Return the (x, y) coordinate for the center point of the cell that contains the specified text.  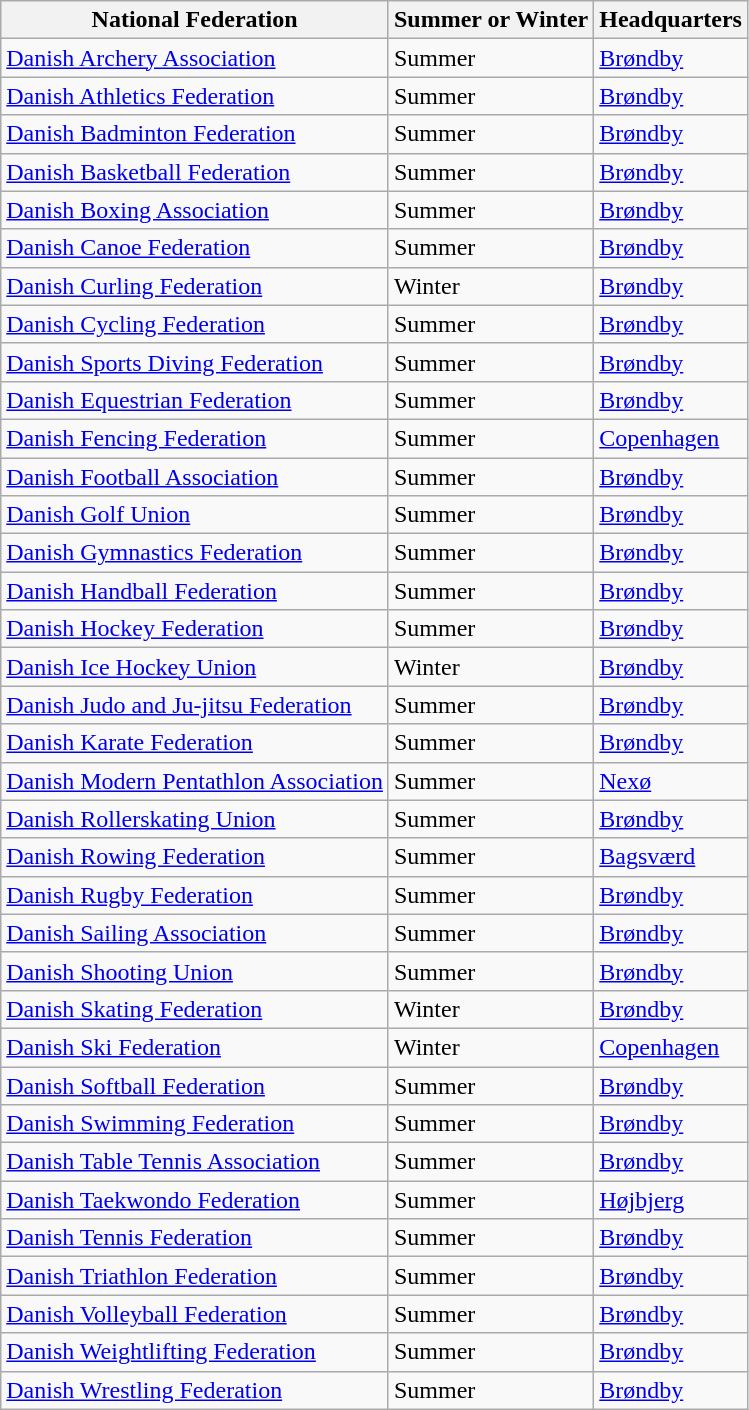
Nexø (671, 781)
Danish Hockey Federation (195, 629)
Danish Football Association (195, 477)
Danish Athletics Federation (195, 96)
Danish Table Tennis Association (195, 1162)
Headquarters (671, 20)
Danish Swimming Federation (195, 1124)
Danish Equestrian Federation (195, 400)
Danish Shooting Union (195, 971)
Danish Ski Federation (195, 1047)
Danish Modern Pentathlon Association (195, 781)
Danish Skating Federation (195, 1009)
Danish Weightlifting Federation (195, 1352)
Danish Softball Federation (195, 1085)
Danish Rollerskating Union (195, 819)
Danish Taekwondo Federation (195, 1200)
Danish Triathlon Federation (195, 1276)
Danish Boxing Association (195, 210)
Danish Archery Association (195, 58)
Danish Judo and Ju-jitsu Federation (195, 705)
Danish Sports Diving Federation (195, 362)
National Federation (195, 20)
Danish Handball Federation (195, 591)
Danish Rugby Federation (195, 895)
Danish Cycling Federation (195, 324)
Danish Tennis Federation (195, 1238)
Danish Curling Federation (195, 286)
Danish Volleyball Federation (195, 1314)
Højbjerg (671, 1200)
Danish Basketball Federation (195, 172)
Danish Badminton Federation (195, 134)
Danish Karate Federation (195, 743)
Danish Canoe Federation (195, 248)
Summer or Winter (490, 20)
Danish Gymnastics Federation (195, 553)
Danish Sailing Association (195, 933)
Bagsværd (671, 857)
Danish Golf Union (195, 515)
Danish Fencing Federation (195, 438)
Danish Rowing Federation (195, 857)
Danish Wrestling Federation (195, 1390)
Danish Ice Hockey Union (195, 667)
